Search for the cell housing the specified text and yield its (X, Y) center coordinate. 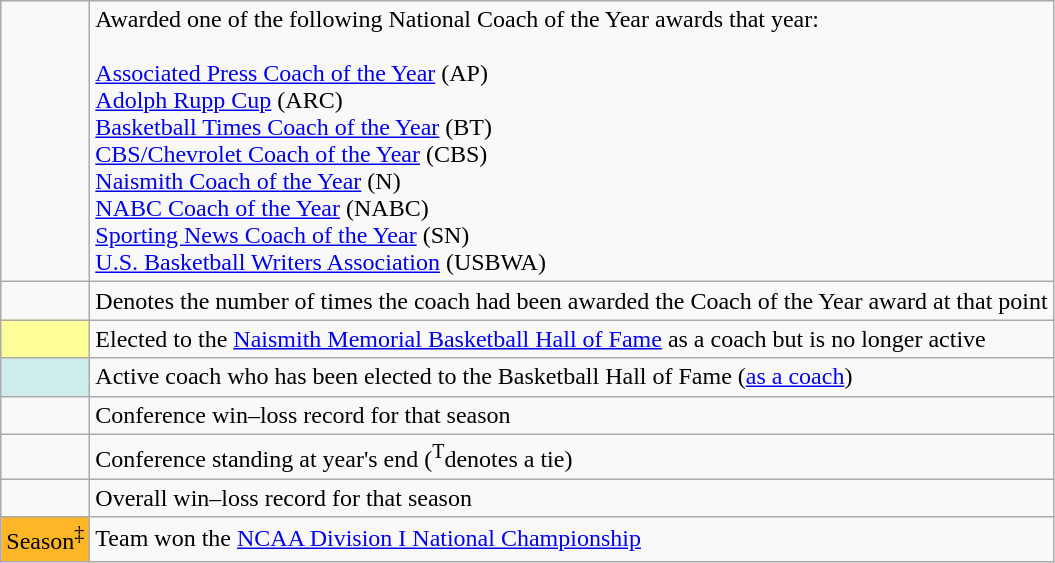
Denotes the number of times the coach had been awarded the Coach of the Year award at that point (572, 301)
Active coach who has been elected to the Basketball Hall of Fame (as a coach) (572, 377)
Overall win–loss record for that season (572, 498)
Elected to the Naismith Memorial Basketball Hall of Fame as a coach but is no longer active (572, 339)
Team won the NCAA Division I National Championship (572, 540)
Season‡ (46, 540)
Conference standing at year's end (Tdenotes a tie) (572, 456)
Conference win–loss record for that season (572, 415)
